Detect which cell encompasses the target text, then output its [X, Y] center coordinate. 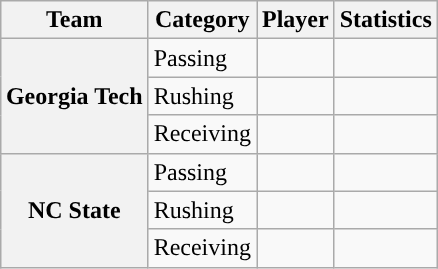
Category [202, 20]
Player [295, 20]
Team [74, 20]
Statistics [386, 20]
Georgia Tech [74, 96]
NC State [74, 210]
